Extract the (X, Y) coordinate from the center of the cell holding the provided text.  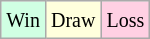
Win (24, 20)
Loss (126, 20)
Draw (72, 20)
